Capture the cell that displays the provided text and extract its [X, Y] central coordinate. 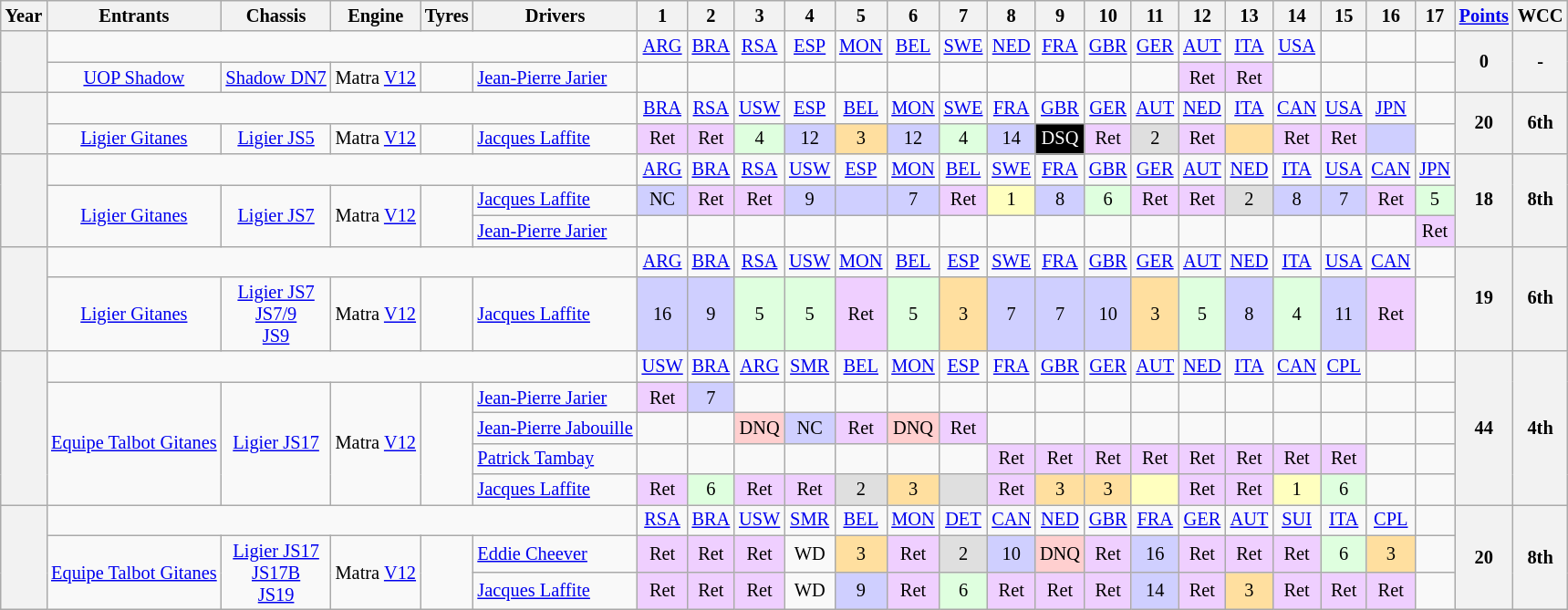
4th [1541, 428]
Ligier JS5 [276, 139]
15 [1344, 16]
44 [1484, 428]
SUI [1297, 520]
Patrick Tambay [555, 459]
DSQ [1060, 139]
13 [1250, 16]
18 [1484, 201]
0 [1484, 62]
Tyres [447, 16]
Jean-Pierre Jabouille [555, 428]
Ligier JS7 [276, 215]
- [1541, 62]
Engine [376, 16]
17 [1435, 16]
Eddie Cheever [555, 554]
19 [1484, 299]
UOP Shadow [133, 78]
Shadow DN7 [276, 78]
DET [963, 520]
Entrants [133, 16]
Ligier JS17JS17BJS19 [276, 573]
Drivers [555, 16]
Points [1484, 16]
Ligier JS17 [276, 443]
WCC [1541, 16]
Chassis [276, 16]
Year [24, 16]
Ligier JS7JS7/9JS9 [276, 314]
